Scan for the cell matching the given text and deliver its (X, Y) coordinate at center. 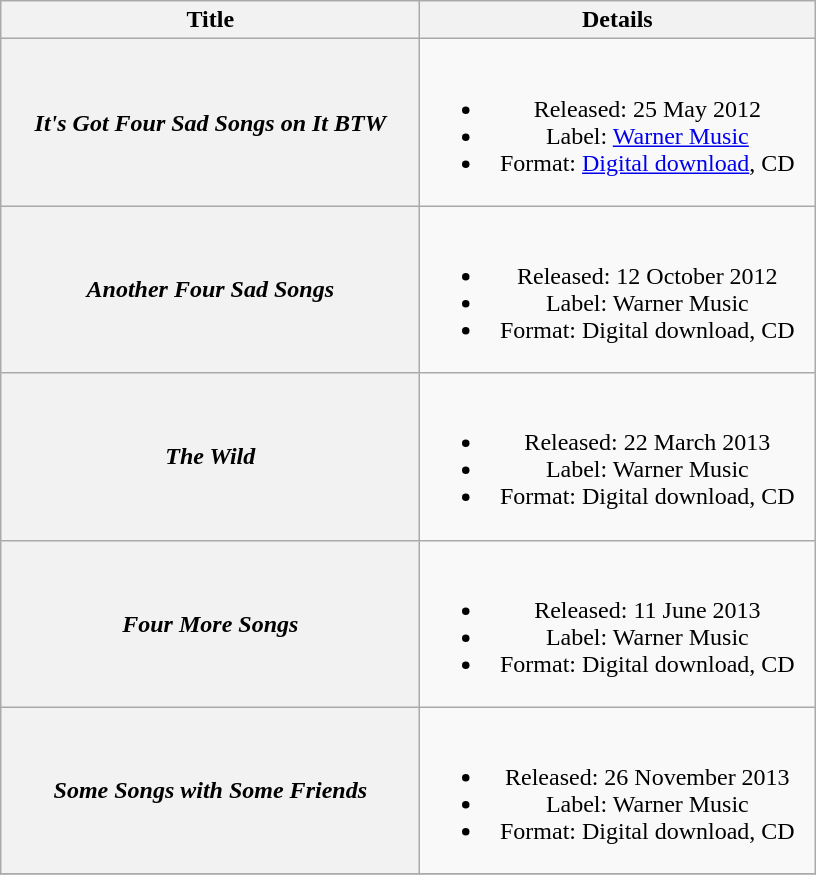
The Wild (210, 456)
Details (618, 20)
Released: 26 November 2013Label: Warner MusicFormat: Digital download, CD (618, 790)
It's Got Four Sad Songs on It BTW (210, 122)
Released: 22 March 2013Label: Warner MusicFormat: Digital download, CD (618, 456)
Released: 11 June 2013Label: Warner MusicFormat: Digital download, CD (618, 624)
Some Songs with Some Friends (210, 790)
Released: 25 May 2012Label: Warner MusicFormat: Digital download, CD (618, 122)
Four More Songs (210, 624)
Released: 12 October 2012Label: Warner MusicFormat: Digital download, CD (618, 290)
Another Four Sad Songs (210, 290)
Title (210, 20)
